From the cell containing the given text, extract its center point as (x, y) coordinate. 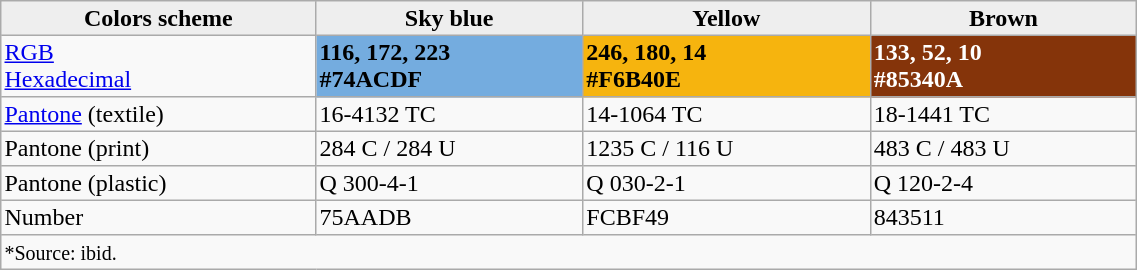
18-1441 TC (1004, 114)
Yellow (726, 18)
Q 300-4-1 (450, 183)
Pantone (plastic) (158, 183)
*Source: ibid. (569, 252)
Number (158, 217)
843511 (1004, 217)
14-1064 TC (726, 114)
Brown (1004, 18)
75AADB (450, 217)
Q 120-2-4 (1004, 183)
16-4132 TC (450, 114)
FCBF49 (726, 217)
284 C / 284 U (450, 148)
116, 172, 223 #74ACDF (450, 66)
Pantone (textile) (158, 114)
133, 52, 10 #85340A (1004, 66)
483 C / 483 U (1004, 148)
Pantone (print) (158, 148)
1235 C / 116 U (726, 148)
Q 030-2-1 (726, 183)
Colors scheme (158, 18)
RGBHexadecimal (158, 66)
Sky blue (450, 18)
246, 180, 14 #F6B40E (726, 66)
